Identify which cell holds the provided text, then report its (x, y) central coordinate. 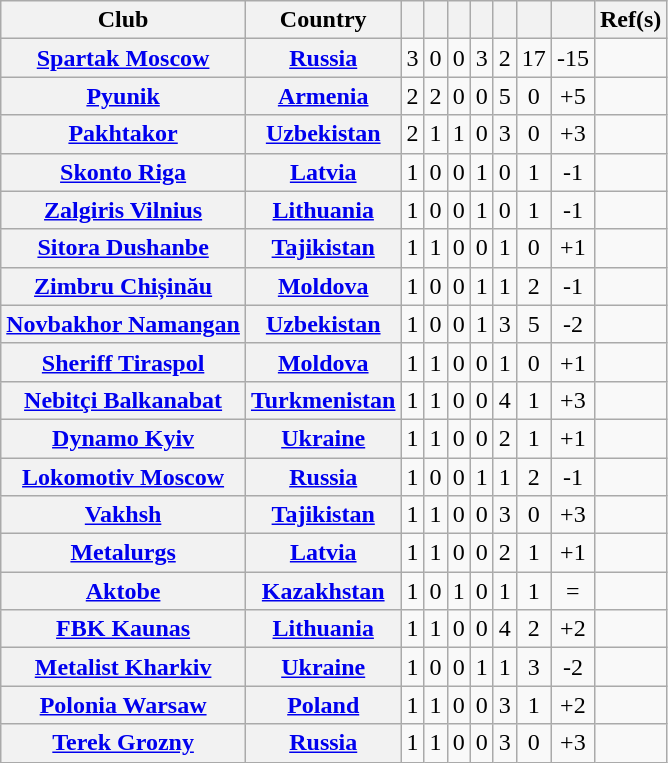
Sitora Dushanbe (124, 248)
Novbakhor Namangan (124, 324)
Pyunik (124, 96)
Zalgiris Vilnius (124, 210)
Country (323, 20)
= (572, 591)
Club (124, 20)
+5 (572, 96)
Turkmenistan (323, 400)
Poland (323, 705)
Ref(s) (630, 20)
17 (534, 58)
Armenia (323, 96)
FBK Kaunas (124, 629)
Polonia Warsaw (124, 705)
Kazakhstan (323, 591)
Aktobe (124, 591)
Dynamo Kyiv (124, 438)
Lokomotiv Moscow (124, 477)
Pakhtakor (124, 134)
Metalist Kharkiv (124, 667)
-15 (572, 58)
Spartak Moscow (124, 58)
Zimbru Chișinău (124, 286)
Sheriff Tiraspol (124, 362)
Vakhsh (124, 515)
Terek Grozny (124, 743)
Nebitçi Balkanabat (124, 400)
Metalurgs (124, 553)
Skonto Riga (124, 172)
